Locate the cell with the specified text and output its [x, y] center coordinate. 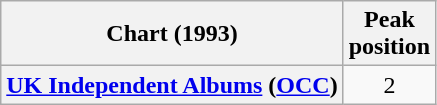
Chart (1993) [172, 34]
Peakposition [389, 34]
2 [389, 85]
UK Independent Albums (OCC) [172, 85]
